Find where the given text appears and provide that cell's center as [X, Y] coordinate. 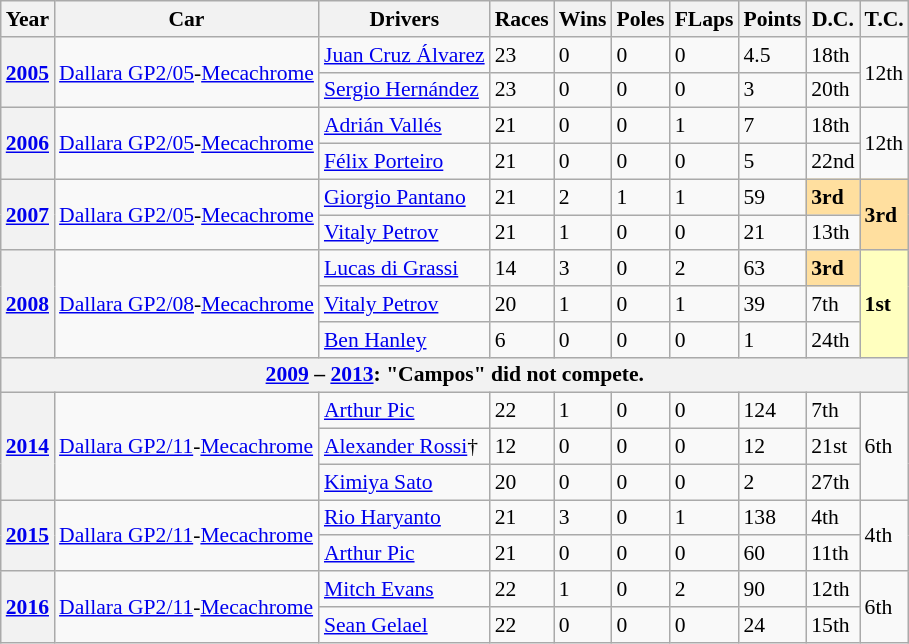
Poles [640, 19]
Points [773, 19]
Sean Gelael [404, 625]
Lucas di Grassi [404, 269]
Félix Porteiro [404, 162]
27th [832, 482]
Mitch Evans [404, 589]
63 [773, 269]
7 [773, 126]
Rio Haryanto [404, 518]
90 [773, 589]
Races [522, 19]
60 [773, 554]
2014 [28, 446]
2006 [28, 144]
6 [522, 340]
FLaps [704, 19]
5 [773, 162]
13th [832, 233]
Giorgio Pantano [404, 197]
Juan Cruz Álvarez [404, 55]
14 [522, 269]
1st [884, 304]
D.C. [832, 19]
T.C. [884, 19]
2016 [28, 606]
Adrián Vallés [404, 126]
2008 [28, 304]
Kimiya Sato [404, 482]
4.5 [773, 55]
Year [28, 19]
59 [773, 197]
21st [832, 447]
22nd [832, 162]
Drivers [404, 19]
Alexander Rossi† [404, 447]
2015 [28, 536]
Car [186, 19]
24 [773, 625]
24th [832, 340]
2009 – 2013: "Campos" did not compete. [455, 375]
Dallara GP2/08-Mecachrome [186, 304]
15th [832, 625]
39 [773, 304]
20th [832, 90]
Wins [583, 19]
Sergio Hernández [404, 90]
Ben Hanley [404, 340]
2005 [28, 72]
124 [773, 411]
11th [832, 554]
2007 [28, 214]
138 [773, 518]
